Extract the [x, y] coordinate from the center of the cell holding the provided text.  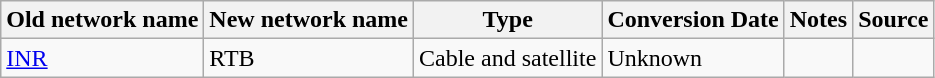
Source [894, 20]
Old network name [102, 20]
Conversion Date [693, 20]
Notes [818, 20]
Unknown [693, 58]
New network name [309, 20]
Cable and satellite [508, 58]
Type [508, 20]
RTB [309, 58]
INR [102, 58]
